Locate the cell with the specified text and output its [x, y] center coordinate. 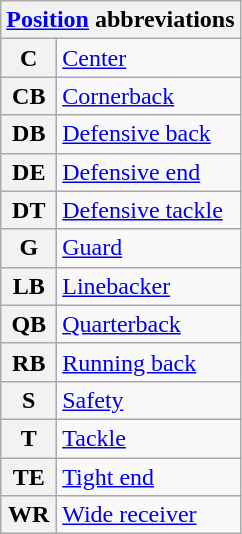
RB [29, 362]
G [29, 248]
S [29, 400]
Quarterback [148, 324]
Safety [148, 400]
DT [29, 210]
Defensive end [148, 172]
C [29, 58]
TE [29, 477]
Linebacker [148, 286]
LB [29, 286]
CB [29, 96]
Center [148, 58]
DB [29, 134]
Guard [148, 248]
DE [29, 172]
Defensive tackle [148, 210]
Defensive back [148, 134]
Position abbreviations [120, 20]
Wide receiver [148, 515]
WR [29, 515]
Tight end [148, 477]
Cornerback [148, 96]
T [29, 438]
Running back [148, 362]
Tackle [148, 438]
QB [29, 324]
